Identify which cell holds the provided text, then report its (x, y) central coordinate. 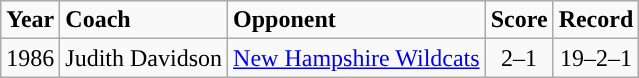
Coach (144, 20)
Opponent (357, 20)
Judith Davidson (144, 58)
Record (596, 20)
1986 (30, 58)
Year (30, 20)
19–2–1 (596, 58)
New Hampshire Wildcats (357, 58)
Score (519, 20)
2–1 (519, 58)
